From the cell containing the given text, extract its center point as (x, y) coordinate. 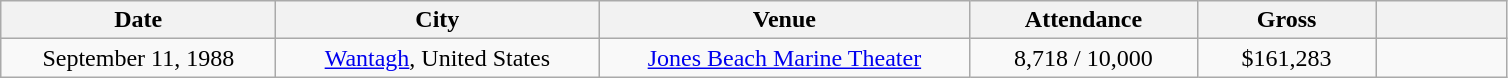
Date (138, 20)
$161,283 (1286, 58)
City (438, 20)
Attendance (1084, 20)
Jones Beach Marine Theater (784, 58)
Gross (1286, 20)
Wantagh, United States (438, 58)
September 11, 1988 (138, 58)
8,718 / 10,000 (1084, 58)
Venue (784, 20)
